Provide the (x, y) coordinate of the cell's center where the given text is located.  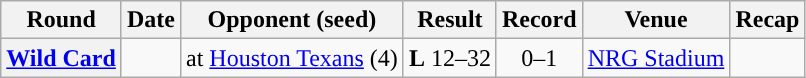
at Houston Texans (4) (292, 58)
Opponent (seed) (292, 20)
Record (539, 20)
Venue (656, 20)
Date (150, 20)
Recap (768, 20)
Wild Card (62, 58)
L 12–32 (450, 58)
NRG Stadium (656, 58)
0–1 (539, 58)
Round (62, 20)
Result (450, 20)
